Determine the (x, y) coordinate at the center of the cell enclosing the given text.  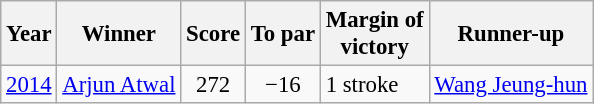
−16 (282, 85)
Runner-up (511, 34)
To par (282, 34)
Margin ofvictory (374, 34)
Arjun Atwal (119, 85)
Wang Jeung-hun (511, 85)
Year (29, 34)
2014 (29, 85)
Score (214, 34)
272 (214, 85)
1 stroke (374, 85)
Winner (119, 34)
